Find where the given text appears and provide that cell's center as (x, y) coordinate. 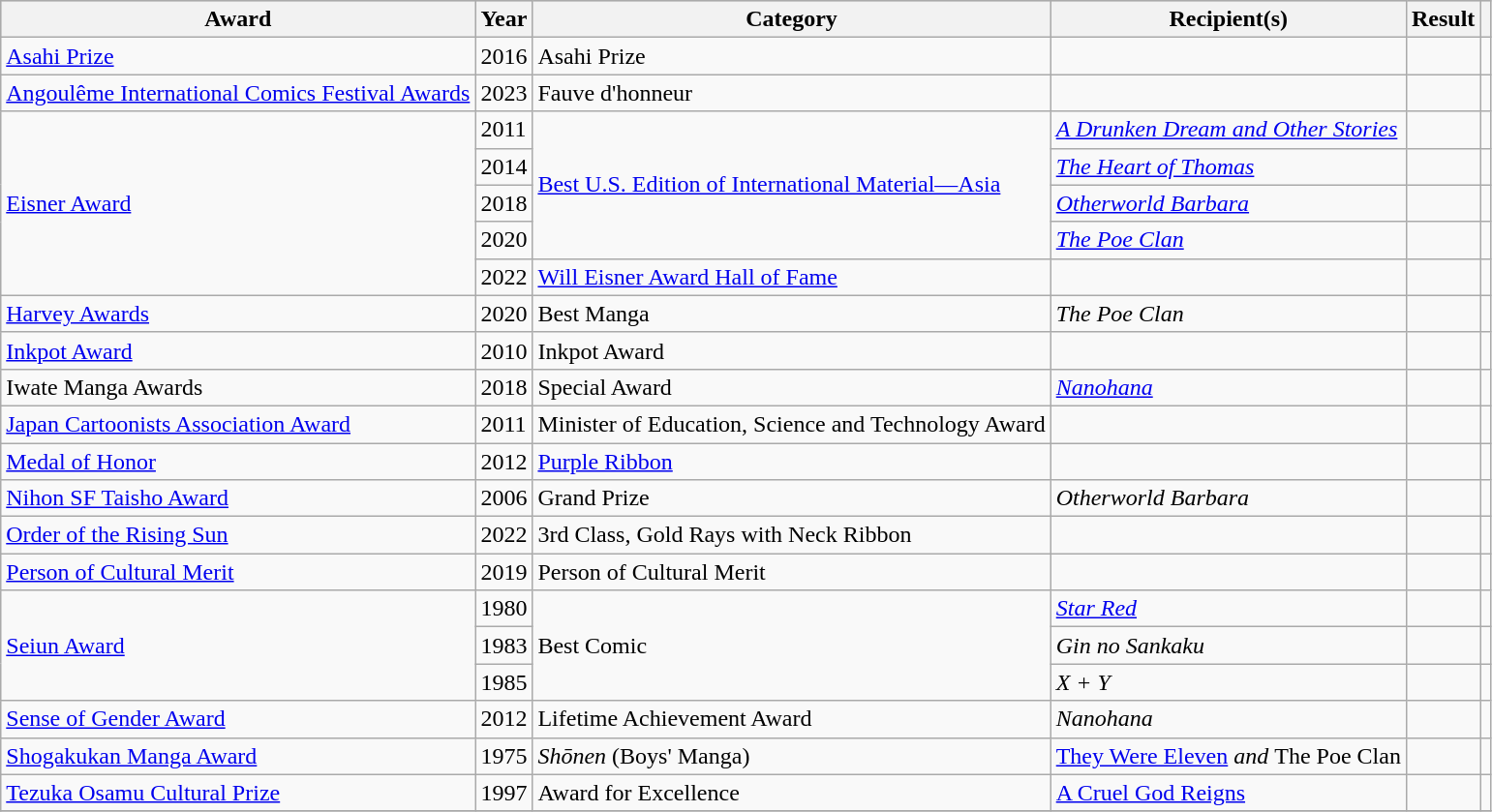
3rd Class, Gold Rays with Neck Ribbon (792, 535)
Fauve d'honneur (792, 93)
2006 (503, 498)
Best U.S. Edition of International Material—Asia (792, 185)
Seiun Award (238, 646)
Harvey Awards (238, 314)
Best Comic (792, 646)
A Cruel God Reigns (1228, 793)
Sense of Gender Award (238, 719)
Shogakukan Manga Award (238, 756)
Star Red (1228, 609)
Eisner Award (238, 203)
The Heart of Thomas (1228, 166)
Award for Excellence (792, 793)
Will Eisner Award Hall of Fame (792, 277)
2016 (503, 56)
Year (503, 19)
Category (792, 19)
1997 (503, 793)
Award (238, 19)
Gin no Sankaku (1228, 646)
Purple Ribbon (792, 462)
1983 (503, 646)
Best Manga (792, 314)
Japan Cartoonists Association Award (238, 424)
Recipient(s) (1228, 19)
A Drunken Dream and Other Stories (1228, 130)
Grand Prize (792, 498)
Medal of Honor (238, 462)
1980 (503, 609)
2019 (503, 572)
Order of the Rising Sun (238, 535)
X + Y (1228, 682)
1985 (503, 682)
2014 (503, 166)
Minister of Education, Science and Technology Award (792, 424)
2023 (503, 93)
Iwate Manga Awards (238, 387)
Angoulême International Comics Festival Awards (238, 93)
Tezuka Osamu Cultural Prize (238, 793)
1975 (503, 756)
Nihon SF Taisho Award (238, 498)
2010 (503, 350)
Result (1443, 19)
They Were Eleven and The Poe Clan (1228, 756)
Lifetime Achievement Award (792, 719)
Special Award (792, 387)
Shōnen (Boys' Manga) (792, 756)
